Extract the [x, y] coordinate from the center of the cell holding the provided text.  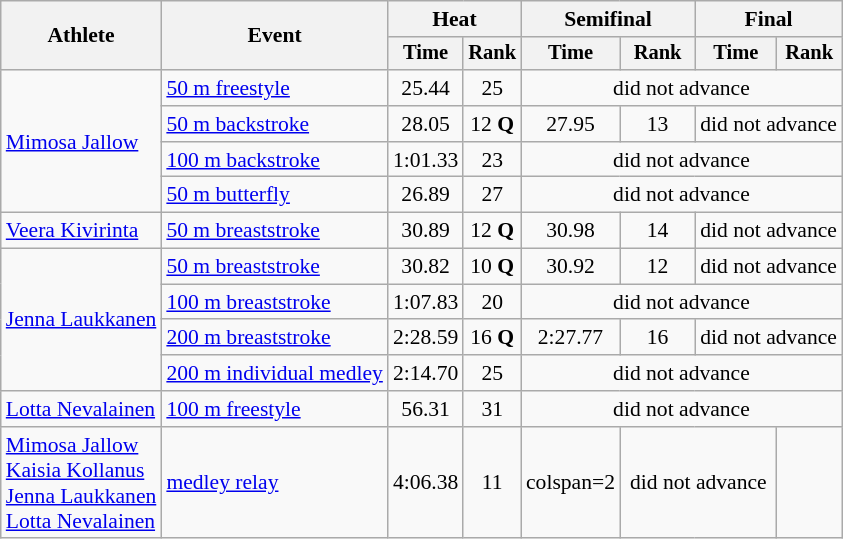
50 m backstroke [274, 124]
14 [658, 231]
Jenna Laukkanen [82, 320]
Event [274, 36]
Semifinal [608, 19]
13 [658, 124]
medley relay [274, 483]
11 [492, 483]
56.31 [426, 409]
30.82 [426, 267]
25.44 [426, 88]
30.92 [570, 267]
colspan=2 [570, 483]
12 [658, 267]
10 Q [492, 267]
Mimosa JallowKaisia KollanusJenna LaukkanenLotta Nevalainen [82, 483]
26.89 [426, 195]
16 [658, 338]
1:07.83 [426, 302]
Heat [454, 19]
27.95 [570, 124]
Veera Kivirinta [82, 231]
50 m butterfly [274, 195]
100 m breaststroke [274, 302]
2:27.77 [570, 338]
50 m freestyle [274, 88]
28.05 [426, 124]
Mimosa Jallow [82, 141]
30.89 [426, 231]
200 m breaststroke [274, 338]
1:01.33 [426, 160]
Lotta Nevalainen [82, 409]
23 [492, 160]
Athlete [82, 36]
Final [768, 19]
4:06.38 [426, 483]
100 m freestyle [274, 409]
31 [492, 409]
20 [492, 302]
30.98 [570, 231]
27 [492, 195]
2:14.70 [426, 373]
2:28.59 [426, 338]
200 m individual medley [274, 373]
100 m backstroke [274, 160]
16 Q [492, 338]
